From the cell containing the given text, extract its center point as [x, y] coordinate. 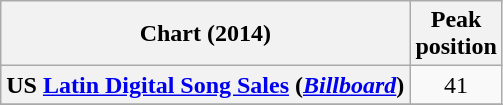
Chart (2014) [206, 34]
US Latin Digital Song Sales (Billboard) [206, 85]
41 [456, 85]
Peakposition [456, 34]
